Pinpoint the cell where the given text exists, returning its [X, Y] midpoint coordinate. 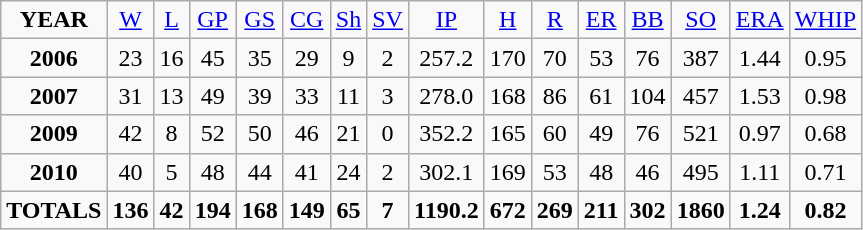
65 [348, 210]
WHIP [825, 20]
IP [446, 20]
Sh [348, 20]
0.95 [825, 58]
GS [260, 20]
278.0 [446, 96]
1190.2 [446, 210]
5 [172, 172]
CG [306, 20]
169 [508, 172]
302.1 [446, 172]
70 [554, 58]
521 [700, 134]
0.97 [760, 134]
ERA [760, 20]
104 [648, 96]
16 [172, 58]
2009 [54, 134]
170 [508, 58]
149 [306, 210]
257.2 [446, 58]
672 [508, 210]
1.53 [760, 96]
0.98 [825, 96]
YEAR [54, 20]
194 [212, 210]
0 [388, 134]
269 [554, 210]
302 [648, 210]
8 [172, 134]
31 [130, 96]
50 [260, 134]
13 [172, 96]
0.82 [825, 210]
52 [212, 134]
495 [700, 172]
35 [260, 58]
29 [306, 58]
11 [348, 96]
1.11 [760, 172]
352.2 [446, 134]
BB [648, 20]
ER [601, 20]
9 [348, 58]
H [508, 20]
211 [601, 210]
0.71 [825, 172]
1.44 [760, 58]
2006 [54, 58]
2007 [54, 96]
TOTALS [54, 210]
136 [130, 210]
23 [130, 58]
7 [388, 210]
45 [212, 58]
1.24 [760, 210]
L [172, 20]
387 [700, 58]
R [554, 20]
3 [388, 96]
86 [554, 96]
24 [348, 172]
61 [601, 96]
SO [700, 20]
2010 [54, 172]
SV [388, 20]
1860 [700, 210]
21 [348, 134]
40 [130, 172]
GP [212, 20]
39 [260, 96]
41 [306, 172]
60 [554, 134]
165 [508, 134]
W [130, 20]
33 [306, 96]
0.68 [825, 134]
457 [700, 96]
44 [260, 172]
